Output the (x, y) coordinate of the center of the cell containing the given text.  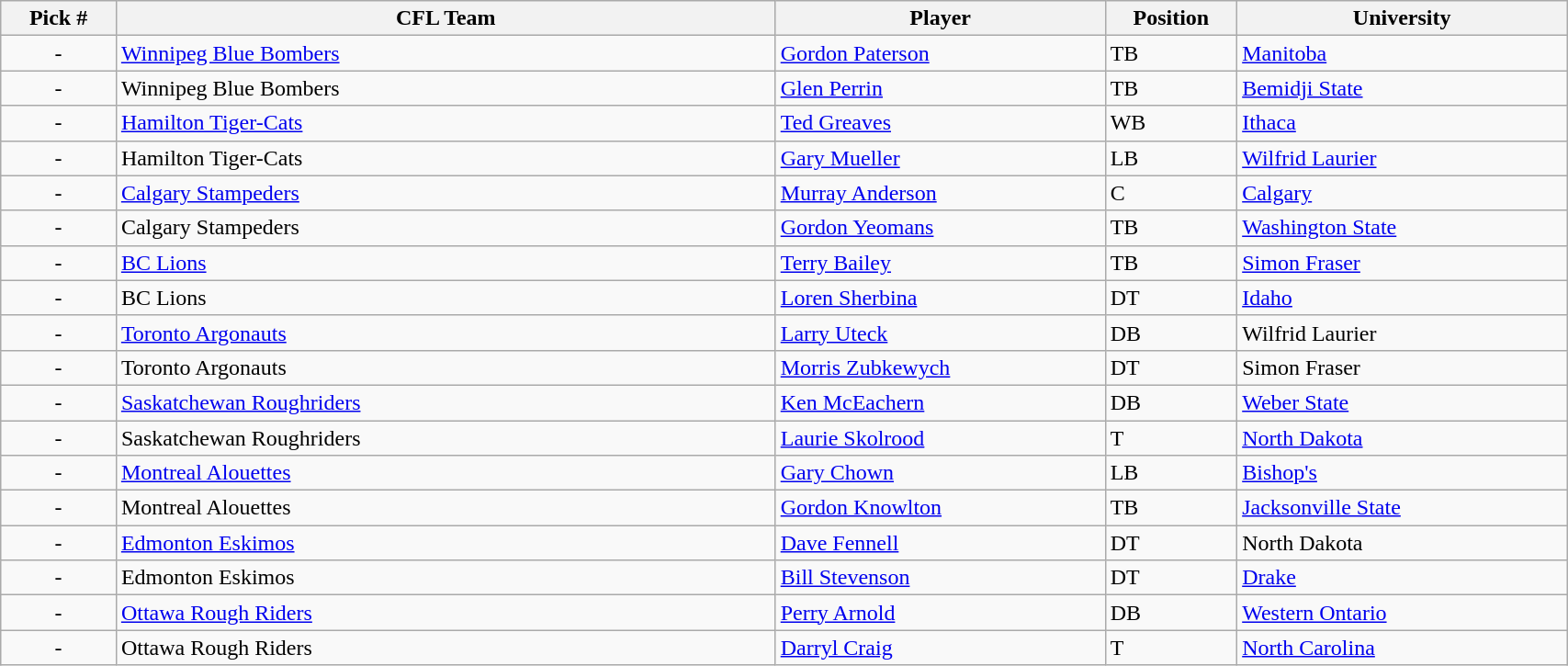
Gordon Knowlton (941, 508)
Morris Zubkewych (941, 367)
Gary Mueller (941, 158)
North Carolina (1402, 648)
Jacksonville State (1402, 508)
Weber State (1402, 402)
Dave Fennell (941, 543)
Perry Arnold (941, 613)
Ken McEachern (941, 402)
Darryl Craig (941, 648)
Murray Anderson (941, 193)
Calgary (1402, 193)
Bishop's (1402, 473)
Glen Perrin (941, 88)
C (1171, 193)
Gordon Paterson (941, 53)
Western Ontario (1402, 613)
Laurie Skolrood (941, 438)
Player (941, 18)
Drake (1402, 578)
CFL Team (446, 18)
Pick # (59, 18)
Terry Bailey (941, 263)
Bill Stevenson (941, 578)
Larry Uteck (941, 333)
Gordon Yeomans (941, 228)
Ted Greaves (941, 123)
Position (1171, 18)
Loren Sherbina (941, 298)
University (1402, 18)
WB (1171, 123)
Manitoba (1402, 53)
Washington State (1402, 228)
Gary Chown (941, 473)
Idaho (1402, 298)
Ithaca (1402, 123)
Bemidji State (1402, 88)
